Locate the cell with the specified text and output its [x, y] center coordinate. 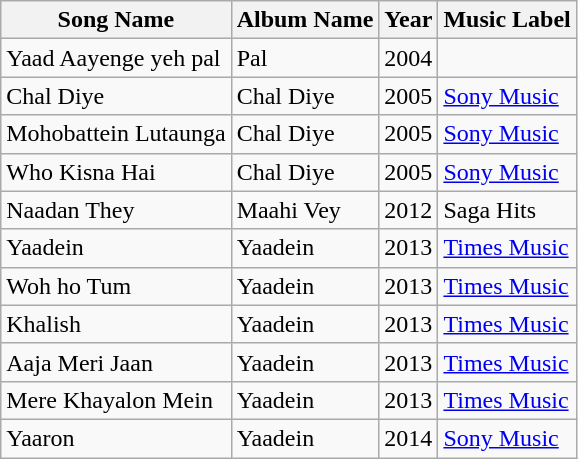
Yaad Aayenge yeh pal [116, 58]
2014 [408, 438]
Pal [305, 58]
Yaaron [116, 438]
Song Name [116, 20]
Mere Khayalon Mein [116, 400]
Year [408, 20]
2012 [408, 210]
Mohobattein Lutaunga [116, 134]
Music Label [507, 20]
2004 [408, 58]
Khalish [116, 324]
Maahi Vey [305, 210]
Who Kisna Hai [116, 172]
Woh ho Tum [116, 286]
Naadan They [116, 210]
Saga Hits [507, 210]
Album Name [305, 20]
Aaja Meri Jaan [116, 362]
